Output the (X, Y) coordinate of the center of the cell containing the given text.  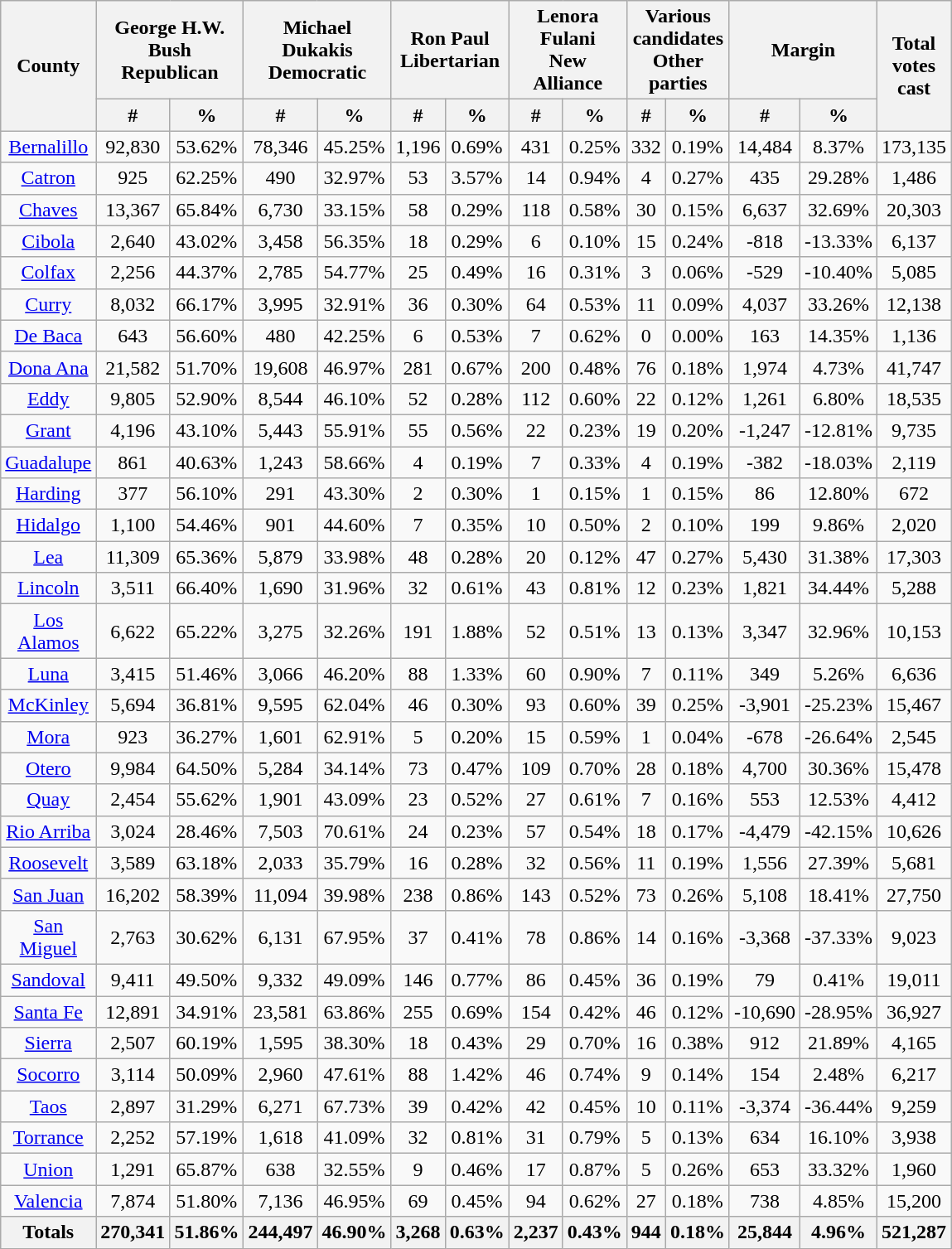
Ron PaulLibertarian (450, 50)
40.63% (207, 462)
480 (280, 336)
24 (418, 831)
11,309 (133, 557)
0.17% (698, 831)
3,275 (280, 632)
112 (535, 399)
291 (280, 494)
5,108 (764, 894)
14,484 (764, 147)
7,874 (133, 1201)
Torrance (48, 1138)
0.90% (595, 674)
13,367 (133, 210)
57.19% (207, 1138)
-13.33% (838, 241)
1.42% (477, 1075)
32.97% (355, 178)
0 (646, 336)
76 (646, 367)
Socorro (48, 1075)
0.51% (595, 632)
27.39% (838, 863)
31.38% (838, 557)
6,730 (280, 210)
San Miguel (48, 937)
21.89% (838, 1043)
1,690 (280, 588)
55 (418, 430)
-382 (764, 462)
9,984 (133, 768)
4.96% (838, 1232)
12,891 (133, 1012)
58 (418, 210)
67.73% (355, 1106)
-18.03% (838, 462)
3,938 (915, 1138)
Sierra (48, 1043)
44.37% (207, 273)
3,024 (133, 831)
4,037 (764, 304)
143 (535, 894)
1,595 (280, 1043)
47 (646, 557)
490 (280, 178)
2,033 (280, 863)
Dona Ana (48, 367)
34.44% (838, 588)
Otero (48, 768)
7,503 (280, 831)
3,458 (280, 241)
5,430 (764, 557)
Valencia (48, 1201)
0.33% (595, 462)
146 (418, 980)
60.19% (207, 1043)
65.22% (207, 632)
925 (133, 178)
Guadalupe (48, 462)
46.95% (355, 1201)
92,830 (133, 147)
-3,368 (764, 937)
0.87% (595, 1169)
46.97% (355, 367)
9,595 (280, 705)
5.26% (838, 674)
32.26% (355, 632)
58.39% (207, 894)
2.48% (838, 1075)
31 (535, 1138)
9,411 (133, 980)
65.36% (207, 557)
15,200 (915, 1201)
-4,479 (764, 831)
1.88% (477, 632)
19,608 (280, 367)
53 (418, 178)
41.09% (355, 1138)
Bernalillo (48, 147)
27,750 (915, 894)
0.04% (698, 737)
5,443 (280, 430)
1,556 (764, 863)
1,291 (133, 1169)
435 (764, 178)
2,119 (915, 462)
6.80% (838, 399)
Lincoln (48, 588)
1,618 (280, 1138)
6,137 (915, 241)
Catron (48, 178)
16,202 (133, 894)
67.95% (355, 937)
5,879 (280, 557)
9,023 (915, 937)
47.61% (355, 1075)
44.60% (355, 525)
0.49% (477, 273)
3,347 (764, 632)
32.55% (355, 1169)
1,100 (133, 525)
1.33% (477, 674)
33.32% (838, 1169)
93 (535, 705)
Hidalgo (48, 525)
7,136 (280, 1201)
21,582 (133, 367)
Luna (48, 674)
2,020 (915, 525)
10,626 (915, 831)
94 (535, 1201)
9,805 (133, 399)
50.09% (207, 1075)
2,545 (915, 737)
0.59% (595, 737)
29 (535, 1043)
0.24% (698, 241)
923 (133, 737)
Cibola (48, 241)
Roosevelt (48, 863)
19 (646, 430)
33.98% (355, 557)
43.30% (355, 494)
199 (764, 525)
912 (764, 1043)
25,844 (764, 1232)
79 (764, 980)
18.41% (838, 894)
4,165 (915, 1043)
38.30% (355, 1043)
30 (646, 210)
0.14% (698, 1075)
12,138 (915, 304)
48 (418, 557)
244,497 (280, 1232)
18,535 (915, 399)
281 (418, 367)
51.86% (207, 1232)
0.48% (595, 367)
553 (764, 800)
Curry (48, 304)
35.79% (355, 863)
944 (646, 1232)
2,785 (280, 273)
-42.15% (838, 831)
163 (764, 336)
-26.64% (838, 737)
20,303 (915, 210)
16.10% (838, 1138)
1,821 (764, 588)
San Juan (48, 894)
62.91% (355, 737)
58.66% (355, 462)
55.91% (355, 430)
5,681 (915, 863)
9,735 (915, 430)
255 (418, 1012)
2,252 (133, 1138)
56.60% (207, 336)
2,237 (535, 1232)
521,287 (915, 1232)
5,694 (133, 705)
Sandoval (48, 980)
0.35% (477, 525)
10,153 (915, 632)
33.26% (838, 304)
6,637 (764, 210)
43.09% (355, 800)
George H.W. BushRepublican (170, 50)
32.69% (838, 210)
19,011 (915, 980)
63.18% (207, 863)
-37.33% (838, 937)
17 (535, 1169)
55.62% (207, 800)
8,544 (280, 399)
36.81% (207, 705)
4,412 (915, 800)
36.27% (207, 737)
0.38% (698, 1043)
5,085 (915, 273)
2,256 (133, 273)
Lea (48, 557)
34.91% (207, 1012)
12 (646, 588)
200 (535, 367)
56.35% (355, 241)
65.84% (207, 210)
4,196 (133, 430)
1,243 (280, 462)
Santa Fe (48, 1012)
12.53% (838, 800)
Total votes cast (915, 66)
9,332 (280, 980)
9,259 (915, 1106)
3,114 (133, 1075)
861 (133, 462)
McKinley (48, 705)
1,486 (915, 178)
Chaves (48, 210)
51.70% (207, 367)
43 (535, 588)
332 (646, 147)
31.29% (207, 1106)
42.25% (355, 336)
66.17% (207, 304)
-529 (764, 273)
3,415 (133, 674)
0.50% (595, 525)
29.28% (838, 178)
-3,901 (764, 705)
15,467 (915, 705)
Taos (48, 1106)
14.35% (838, 336)
County (48, 66)
31.96% (355, 588)
1,901 (280, 800)
1,960 (915, 1169)
270,341 (133, 1232)
6,131 (280, 937)
377 (133, 494)
53.62% (207, 147)
23 (418, 800)
Colfax (48, 273)
8.37% (838, 147)
738 (764, 1201)
672 (915, 494)
62.04% (355, 705)
Various candidatesOther parties (678, 50)
0.58% (595, 210)
638 (280, 1169)
57 (535, 831)
3,589 (133, 863)
39.98% (355, 894)
6,636 (915, 674)
0.54% (595, 831)
109 (535, 768)
901 (280, 525)
66.40% (207, 588)
-12.81% (838, 430)
63.86% (355, 1012)
-25.23% (838, 705)
51.46% (207, 674)
34.14% (355, 768)
9.86% (838, 525)
De Baca (48, 336)
13 (646, 632)
Harding (48, 494)
46.20% (355, 674)
0.31% (595, 273)
49.50% (207, 980)
3,511 (133, 588)
-10.40% (838, 273)
431 (535, 147)
0.09% (698, 304)
65.87% (207, 1169)
2,640 (133, 241)
Lenora FulaniNew Alliance (568, 50)
45.25% (355, 147)
42 (535, 1106)
1,196 (418, 147)
0.46% (477, 1169)
643 (133, 336)
118 (535, 210)
30.36% (838, 768)
20 (535, 557)
5,284 (280, 768)
64 (535, 304)
12.80% (838, 494)
78,346 (280, 147)
54.46% (207, 525)
3 (646, 273)
-3,374 (764, 1106)
2,454 (133, 800)
36,927 (915, 1012)
3,066 (280, 674)
Totals (48, 1232)
Eddy (48, 399)
46.90% (355, 1232)
56.10% (207, 494)
2,897 (133, 1106)
43.02% (207, 241)
25 (418, 273)
8,032 (133, 304)
15,478 (915, 768)
43.10% (207, 430)
4.85% (838, 1201)
3.57% (477, 178)
6,622 (133, 632)
1,136 (915, 336)
Quay (48, 800)
238 (418, 894)
0.67% (477, 367)
-10,690 (764, 1012)
0.47% (477, 768)
60 (535, 674)
51.80% (207, 1201)
30.62% (207, 937)
17,303 (915, 557)
Rio Arriba (48, 831)
6,217 (915, 1075)
349 (764, 674)
0.79% (595, 1138)
0.74% (595, 1075)
37 (418, 937)
11,094 (280, 894)
0.00% (698, 336)
1,974 (764, 367)
0.06% (698, 273)
69 (418, 1201)
Union (48, 1169)
Los Alamos (48, 632)
4,700 (764, 768)
41,747 (915, 367)
-678 (764, 737)
4.73% (838, 367)
1,261 (764, 399)
64.50% (207, 768)
0.77% (477, 980)
23,581 (280, 1012)
Mora (48, 737)
28 (646, 768)
-818 (764, 241)
32.96% (838, 632)
49.09% (355, 980)
653 (764, 1169)
191 (418, 632)
62.25% (207, 178)
70.61% (355, 831)
Margin (803, 50)
1,601 (280, 737)
54.77% (355, 273)
3,268 (418, 1232)
Grant (48, 430)
32.91% (355, 304)
173,135 (915, 147)
634 (764, 1138)
-1,247 (764, 430)
2,960 (280, 1075)
33.15% (355, 210)
2,763 (133, 937)
3,995 (280, 304)
6,271 (280, 1106)
5,288 (915, 588)
0.63% (477, 1232)
2,507 (133, 1043)
-36.44% (838, 1106)
78 (535, 937)
Michael DukakisDemocratic (317, 50)
-28.95% (838, 1012)
52.90% (207, 399)
0.94% (595, 178)
28.46% (207, 831)
46.10% (355, 399)
